Find where the given text appears and provide that cell's center as [x, y] coordinate. 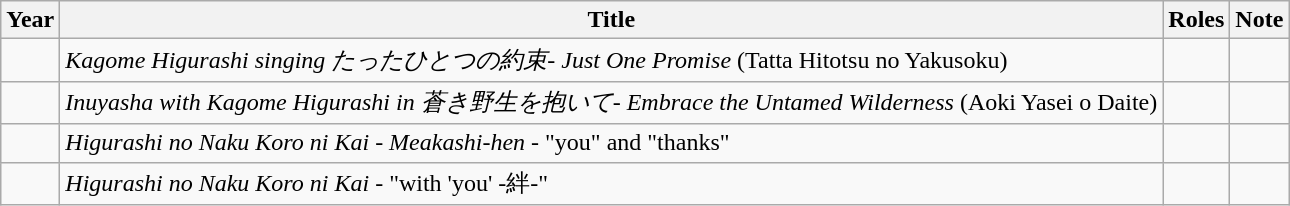
Higurashi no Naku Koro ni Kai - Meakashi-hen - "you" and "thanks" [612, 143]
Title [612, 20]
Roles [1196, 20]
Higurashi no Naku Koro ni Kai - "with 'you' -絆-" [612, 184]
Note [1260, 20]
Kagome Higurashi singing たったひとつの約束- Just One Promise (Tatta Hitotsu no Yakusoku) [612, 60]
Year [30, 20]
Inuyasha with Kagome Higurashi in 蒼き野生を抱いて- Embrace the Untamed Wilderness (Aoki Yasei o Daite) [612, 102]
